Provide the (X, Y) coordinate of the cell's center where the given text is located.  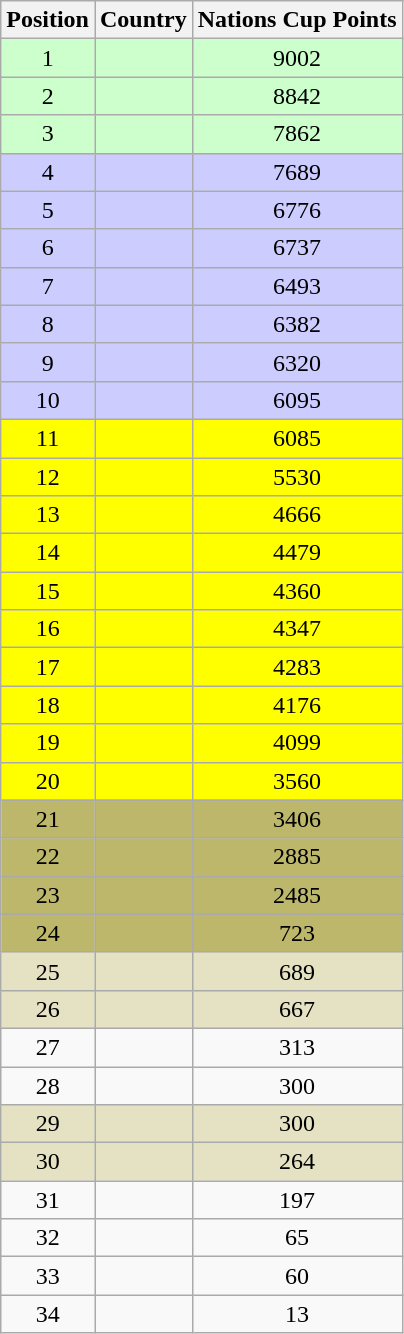
3560 (297, 781)
313 (297, 1047)
65 (297, 1238)
33 (48, 1276)
34 (48, 1314)
Position (48, 20)
19 (48, 743)
723 (297, 933)
4099 (297, 743)
7689 (297, 172)
9002 (297, 58)
60 (297, 1276)
18 (48, 705)
16 (48, 629)
6095 (297, 400)
4360 (297, 591)
11 (48, 438)
4479 (297, 553)
10 (48, 400)
29 (48, 1124)
24 (48, 933)
7 (48, 286)
5530 (297, 477)
2 (48, 96)
2885 (297, 857)
197 (297, 1200)
667 (297, 1009)
5 (48, 210)
6776 (297, 210)
14 (48, 553)
22 (48, 857)
4176 (297, 705)
4347 (297, 629)
28 (48, 1085)
6085 (297, 438)
6493 (297, 286)
9 (48, 362)
4 (48, 172)
689 (297, 971)
264 (297, 1162)
3406 (297, 819)
20 (48, 781)
21 (48, 819)
Country (143, 20)
26 (48, 1009)
6320 (297, 362)
30 (48, 1162)
7862 (297, 134)
17 (48, 667)
12 (48, 477)
4666 (297, 515)
4283 (297, 667)
6 (48, 248)
23 (48, 895)
2485 (297, 895)
15 (48, 591)
Nations Cup Points (297, 20)
3 (48, 134)
31 (48, 1200)
25 (48, 971)
32 (48, 1238)
8 (48, 324)
27 (48, 1047)
1 (48, 58)
8842 (297, 96)
6737 (297, 248)
6382 (297, 324)
